Determine the [X, Y] coordinate at the center of the cell enclosing the given text.  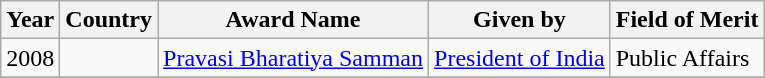
Pravasi Bharatiya Samman [294, 58]
Public Affairs [687, 58]
Country [109, 20]
Year [30, 20]
Award Name [294, 20]
President of India [520, 58]
Field of Merit [687, 20]
2008 [30, 58]
Given by [520, 20]
